Provide the (x, y) coordinate of the cell's center where the given text is located.  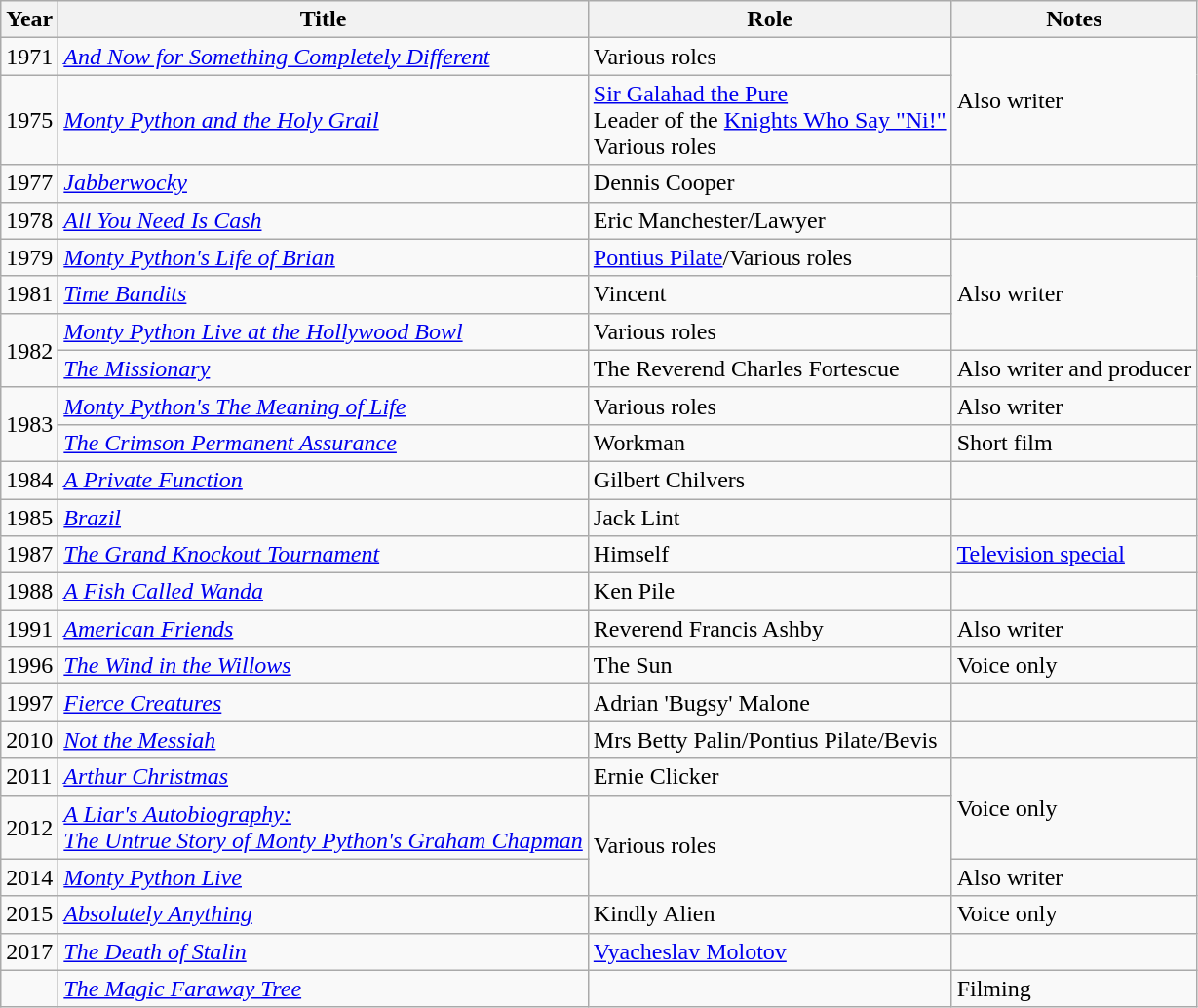
Vyacheslav Molotov (770, 951)
Filming (1074, 989)
Reverend Francis Ashby (770, 629)
Year (29, 19)
1983 (29, 424)
A Fish Called Wanda (324, 592)
And Now for Something Completely Different (324, 57)
A Private Function (324, 480)
1997 (29, 703)
The Reverend Charles Fortescue (770, 368)
A Liar's Autobiography: The Untrue Story of Monty Python's Graham Chapman (324, 827)
Absolutely Anything (324, 914)
Monty Python Live (324, 877)
Brazil (324, 518)
The Magic Faraway Tree (324, 989)
Ken Pile (770, 592)
1971 (29, 57)
2012 (29, 827)
The Wind in the Willows (324, 666)
Eric Manchester/Lawyer (770, 220)
Workman (770, 443)
Dennis Cooper (770, 183)
2015 (29, 914)
Mrs Betty Palin/Pontius Pilate/Bevis (770, 740)
Vincent (770, 294)
1985 (29, 518)
Adrian 'Bugsy' Malone (770, 703)
1984 (29, 480)
Television special (1074, 555)
Kindly Alien (770, 914)
Pontius Pilate/Various roles (770, 257)
1996 (29, 666)
1982 (29, 350)
American Friends (324, 629)
Not the Messiah (324, 740)
2017 (29, 951)
The Missionary (324, 368)
1979 (29, 257)
The Grand Knockout Tournament (324, 555)
Himself (770, 555)
Sir Galahad the Pure Leader of the Knights Who Say "Ni!" Various roles (770, 120)
Notes (1074, 19)
1988 (29, 592)
1977 (29, 183)
The Sun (770, 666)
Jabberwocky (324, 183)
1978 (29, 220)
2014 (29, 877)
Monty Python's Life of Brian (324, 257)
2011 (29, 777)
1975 (29, 120)
1987 (29, 555)
Title (324, 19)
Also writer and producer (1074, 368)
Ernie Clicker (770, 777)
Monty Python and the Holy Grail (324, 120)
Short film (1074, 443)
All You Need Is Cash (324, 220)
Monty Python's The Meaning of Life (324, 406)
The Death of Stalin (324, 951)
2010 (29, 740)
Gilbert Chilvers (770, 480)
1981 (29, 294)
Arthur Christmas (324, 777)
Time Bandits (324, 294)
The Crimson Permanent Assurance (324, 443)
Jack Lint (770, 518)
Fierce Creatures (324, 703)
Monty Python Live at the Hollywood Bowl (324, 331)
Role (770, 19)
1991 (29, 629)
